Scan for the cell matching the given text and deliver its [X, Y] coordinate at center. 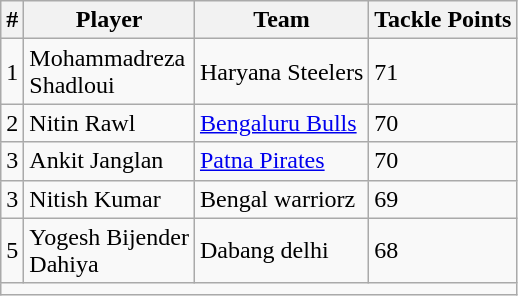
69 [443, 199]
Team [281, 20]
Nitish Kumar [110, 199]
Dabang delhi [281, 250]
Yogesh BijenderDahiya [110, 250]
Nitin Rawl [110, 123]
1 [12, 72]
Ankit Janglan [110, 161]
68 [443, 250]
Tackle Points [443, 20]
5 [12, 250]
Bengaluru Bulls [281, 123]
Bengal warriorz [281, 199]
2 [12, 123]
Player [110, 20]
Haryana Steelers [281, 72]
71 [443, 72]
# [12, 20]
Patna Pirates [281, 161]
MohammadrezaShadloui [110, 72]
